Extract the [X, Y] coordinate from the center of the cell holding the provided text.  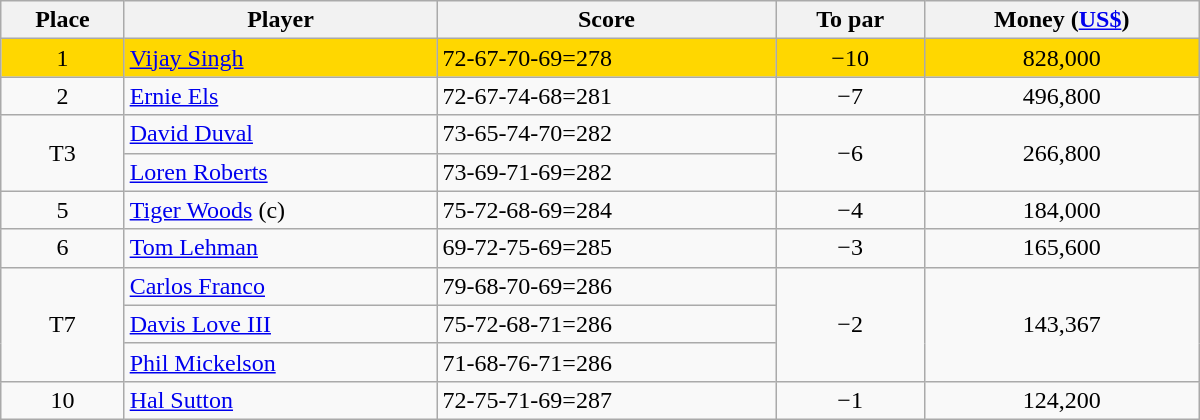
75-72-68-69=284 [606, 210]
79-68-70-69=286 [606, 286]
73-69-71-69=282 [606, 172]
Score [606, 20]
−3 [850, 248]
72-67-74-68=281 [606, 96]
75-72-68-71=286 [606, 324]
143,367 [1062, 324]
124,200 [1062, 400]
−6 [850, 153]
72-67-70-69=278 [606, 58]
Carlos Franco [280, 286]
−2 [850, 324]
−1 [850, 400]
71-68-76-71=286 [606, 362]
Tom Lehman [280, 248]
Player [280, 20]
266,800 [1062, 153]
496,800 [1062, 96]
Place [62, 20]
Hal Sutton [280, 400]
165,600 [1062, 248]
−10 [850, 58]
T7 [62, 324]
Vijay Singh [280, 58]
Ernie Els [280, 96]
−7 [850, 96]
73-65-74-70=282 [606, 134]
Tiger Woods (c) [280, 210]
T3 [62, 153]
6 [62, 248]
Money (US$) [1062, 20]
69-72-75-69=285 [606, 248]
10 [62, 400]
Phil Mickelson [280, 362]
−4 [850, 210]
David Duval [280, 134]
Davis Love III [280, 324]
Loren Roberts [280, 172]
2 [62, 96]
1 [62, 58]
To par [850, 20]
5 [62, 210]
828,000 [1062, 58]
72-75-71-69=287 [606, 400]
184,000 [1062, 210]
